Capture the cell that displays the provided text and extract its [x, y] central coordinate. 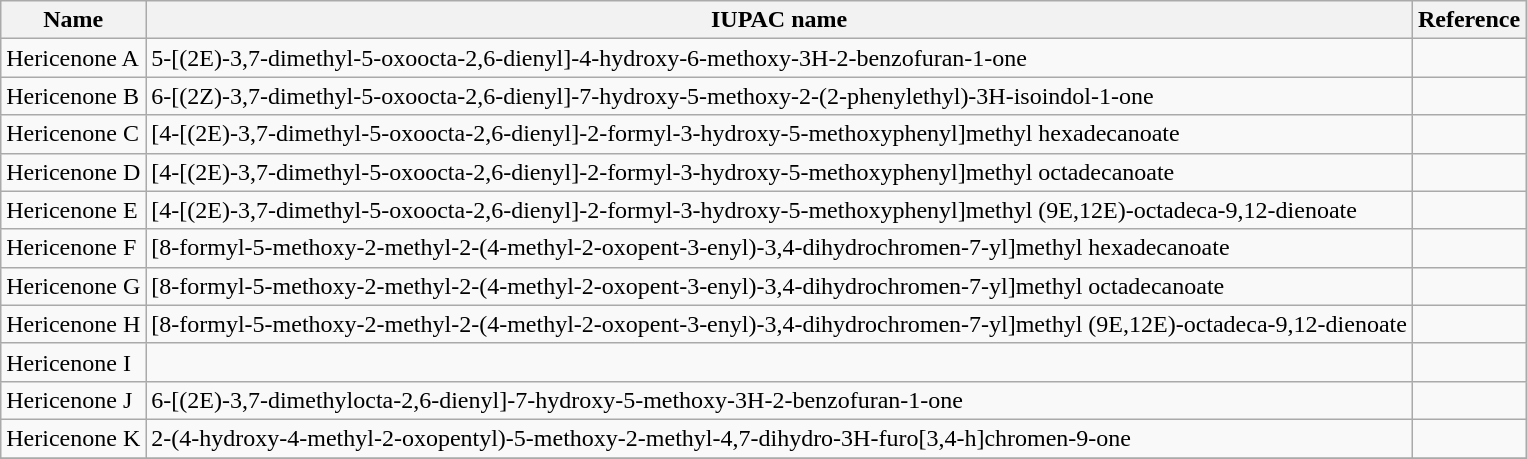
Hericenone B [74, 96]
Hericenone G [74, 286]
Hericenone A [74, 58]
IUPAC name [780, 20]
2-(4-hydroxy-4-methyl-2-oxopentyl)-5-methoxy-2-methyl-4,7-dihydro-3H-furo[3,4-h]chromen-9-one [780, 438]
6-[(2Z)-3,7-dimethyl-5-oxoocta-2,6-dienyl]-7-hydroxy-5-methoxy-2-(2-phenylethyl)-3H-isoindol-1-one [780, 96]
[8-formyl-5-methoxy-2-methyl-2-(4-methyl-2-oxopent-3-enyl)-3,4-dihydrochromen-7-yl]methyl octadecanoate [780, 286]
[4-[(2E)-3,7-dimethyl-5-oxoocta-2,6-dienyl]-2-formyl-3-hydroxy-5-methoxyphenyl]methyl hexadecanoate [780, 134]
Hericenone D [74, 172]
[4-[(2E)-3,7-dimethyl-5-oxoocta-2,6-dienyl]-2-formyl-3-hydroxy-5-methoxyphenyl]methyl (9E,12E)-octadeca-9,12-dienoate [780, 210]
Hericenone K [74, 438]
Reference [1468, 20]
Name [74, 20]
Hericenone I [74, 362]
Hericenone F [74, 248]
[4-[(2E)-3,7-dimethyl-5-oxoocta-2,6-dienyl]-2-formyl-3-hydroxy-5-methoxyphenyl]methyl octadecanoate [780, 172]
[8-formyl-5-methoxy-2-methyl-2-(4-methyl-2-oxopent-3-enyl)-3,4-dihydrochromen-7-yl]methyl hexadecanoate [780, 248]
6-[(2E)-3,7-dimethylocta-2,6-dienyl]-7-hydroxy-5-methoxy-3H-2-benzofuran-1-one [780, 400]
Hericenone E [74, 210]
Hericenone J [74, 400]
Hericenone H [74, 324]
[8-formyl-5-methoxy-2-methyl-2-(4-methyl-2-oxopent-3-enyl)-3,4-dihydrochromen-7-yl]methyl (9E,12E)-octadeca-9,12-dienoate [780, 324]
Hericenone C [74, 134]
5-[(2E)-3,7-dimethyl-5-oxoocta-2,6-dienyl]-4-hydroxy-6-methoxy-3H-2-benzofuran-1-one [780, 58]
